Search for the cell housing the specified text and yield its [x, y] center coordinate. 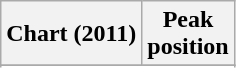
Peakposition [188, 34]
Chart (2011) [72, 34]
